Provide the (x, y) coordinate of the cell's center where the given text is located.  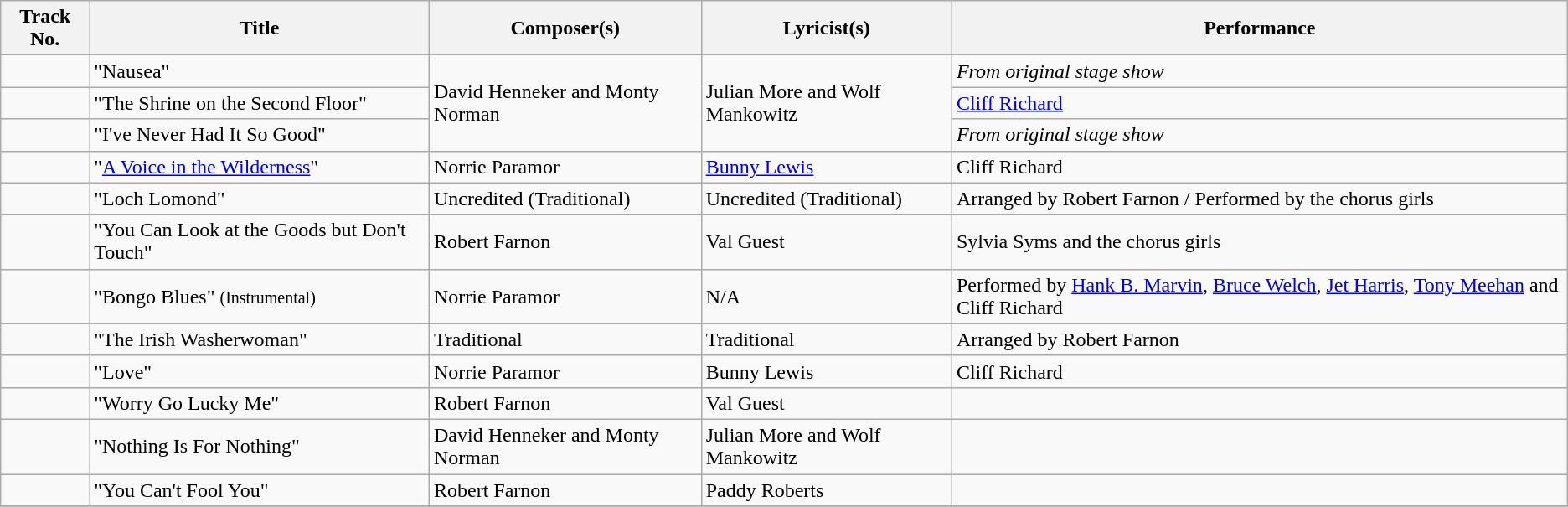
"Love" (260, 371)
"The Shrine on the Second Floor" (260, 103)
Paddy Roberts (826, 490)
"The Irish Washerwoman" (260, 339)
Arranged by Robert Farnon / Performed by the chorus girls (1260, 199)
"A Voice in the Wilderness" (260, 167)
"Bongo Blues" (Instrumental) (260, 297)
"Nothing Is For Nothing" (260, 446)
"You Can't Fool You" (260, 490)
Track No. (45, 28)
Performed by Hank B. Marvin, Bruce Welch, Jet Harris, Tony Meehan and Cliff Richard (1260, 297)
Sylvia Syms and the chorus girls (1260, 241)
Arranged by Robert Farnon (1260, 339)
"I've Never Had It So Good" (260, 135)
"Worry Go Lucky Me" (260, 403)
"Nausea" (260, 71)
Performance (1260, 28)
Title (260, 28)
"You Can Look at the Goods but Don't Touch" (260, 241)
N/A (826, 297)
Composer(s) (565, 28)
Lyricist(s) (826, 28)
"Loch Lomond" (260, 199)
